Detect which cell encompasses the target text, then output its (x, y) center coordinate. 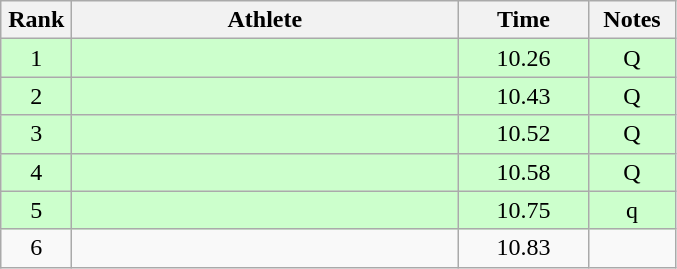
10.43 (524, 96)
6 (36, 248)
10.75 (524, 210)
10.83 (524, 248)
Notes (632, 20)
Athlete (265, 20)
Time (524, 20)
Rank (36, 20)
10.52 (524, 134)
q (632, 210)
4 (36, 172)
10.26 (524, 58)
3 (36, 134)
1 (36, 58)
10.58 (524, 172)
5 (36, 210)
2 (36, 96)
